Extract the (X, Y) coordinate from the center of the cell holding the provided text.  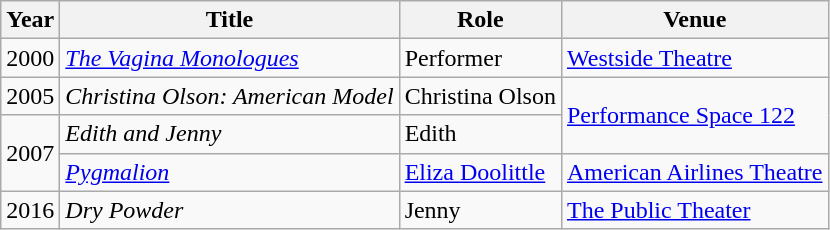
Performer (480, 58)
Christina Olson: American Model (230, 96)
Title (230, 20)
Dry Powder (230, 210)
American Airlines Theatre (694, 172)
The Public Theater (694, 210)
Edith (480, 134)
2007 (30, 153)
Jenny (480, 210)
Christina Olson (480, 96)
Pygmalion (230, 172)
2005 (30, 96)
Venue (694, 20)
Edith and Jenny (230, 134)
The Vagina Monologues (230, 58)
2000 (30, 58)
Eliza Doolittle (480, 172)
Role (480, 20)
Westside Theatre (694, 58)
Year (30, 20)
Performance Space 122 (694, 115)
2016 (30, 210)
